Scan for the cell matching the given text and deliver its [x, y] coordinate at center. 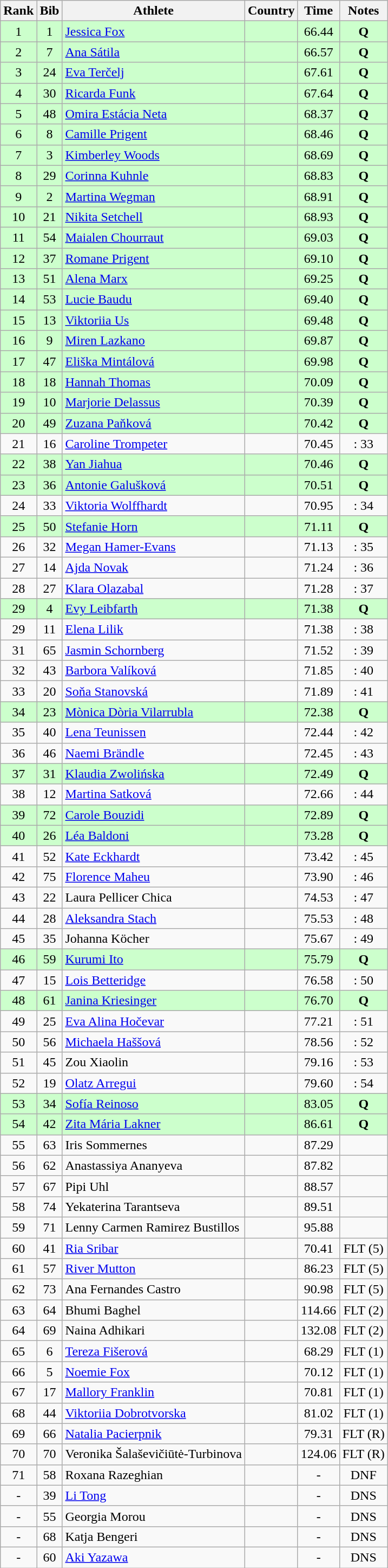
76.58 [318, 980]
Roxana Razeghian [154, 1475]
Tereza Fišerová [154, 1351]
71.24 [318, 567]
Elena Lilik [154, 630]
Zuzana Paňková [154, 423]
Carole Bouzidi [154, 815]
69.03 [318, 237]
70.51 [318, 485]
Romane Prigent [154, 258]
68.83 [318, 176]
75.53 [318, 918]
71.52 [318, 650]
: 43 [364, 753]
River Mutton [154, 1269]
Mònica Dòria Vilarrubla [154, 712]
76.70 [318, 1001]
Li Tong [154, 1495]
87.29 [318, 1145]
Michaela Haššová [154, 1042]
72 [50, 815]
Marjorie Delassus [154, 403]
: 34 [364, 506]
Yekaterina Tarantseva [154, 1207]
Nikita Setchell [154, 217]
81.02 [318, 1413]
Klaudia Zwolińska [154, 774]
Mallory Franklin [154, 1392]
Olatz Arregui [154, 1083]
87.82 [318, 1165]
: 40 [364, 671]
Iris Sommernes [154, 1145]
: 44 [364, 794]
: 36 [364, 567]
73.42 [318, 856]
70.42 [318, 423]
Johanna Köcher [154, 939]
124.06 [318, 1454]
Veronika Šalaševičiūtė-Turbinova [154, 1454]
70.46 [318, 464]
67.64 [318, 93]
Naina Adhikari [154, 1331]
78.56 [318, 1042]
90.98 [318, 1290]
70.45 [318, 444]
: 51 [364, 1021]
Léa Baldoni [154, 835]
70.81 [318, 1392]
Athlete [154, 11]
114.66 [318, 1310]
68.37 [318, 114]
Ana Fernandes Castro [154, 1290]
88.57 [318, 1186]
Zita Mária Lakner [154, 1124]
Ria Sribar [154, 1248]
71.11 [318, 526]
69.48 [318, 320]
68.93 [318, 217]
132.08 [318, 1331]
Ajda Novak [154, 567]
Bhumi Baghel [154, 1310]
Caroline Trompeter [154, 444]
73 [50, 1290]
Viktoriia Us [154, 320]
: 53 [364, 1062]
70.39 [318, 403]
Jessica Fox [154, 31]
68.46 [318, 134]
Jasmin Schornberg [154, 650]
Kurumi Ito [154, 960]
Klara Olazabal [154, 588]
95.88 [318, 1227]
Lucie Baudu [154, 300]
Eliška Mintálová [154, 361]
30 [50, 93]
68.29 [318, 1351]
74.53 [318, 897]
68.69 [318, 155]
: 38 [364, 630]
Viktoria Wolffhardt [154, 506]
Pipi Uhl [154, 1186]
68.91 [318, 196]
Natalia Pacierpnik [154, 1434]
Anastassiya Ananyeva [154, 1165]
67.61 [318, 73]
Soňa Stanovská [154, 691]
Noemie Fox [154, 1372]
Kate Eckhardt [154, 856]
79.16 [318, 1062]
75 [50, 877]
Rank [18, 11]
89.51 [318, 1207]
Antonie Galušková [154, 485]
69.40 [318, 300]
Omira Estácia Neta [154, 114]
69.98 [318, 361]
86.23 [318, 1269]
79.31 [318, 1434]
71.89 [318, 691]
Viktoriia Dobrotvorska [154, 1413]
Sofía Reinoso [154, 1104]
Corinna Kuhnle [154, 176]
Laura Pellicer Chica [154, 897]
71.85 [318, 671]
: 37 [364, 588]
70.41 [318, 1248]
Megan Hamer-Evans [154, 547]
: 41 [364, 691]
75.79 [318, 960]
77.21 [318, 1021]
73.90 [318, 877]
66.44 [318, 31]
69.10 [318, 258]
Evy Leibfarth [154, 609]
DNF [364, 1475]
: 39 [364, 650]
Maialen Chourraut [154, 237]
Florence Maheu [154, 877]
Stefanie Horn [154, 526]
Camille Prigent [154, 134]
71.28 [318, 588]
72.44 [318, 733]
: 47 [364, 897]
73.28 [318, 835]
66.57 [318, 52]
: 50 [364, 980]
72.49 [318, 774]
Ana Sátila [154, 52]
Eva Terčelj [154, 73]
71.13 [318, 547]
Yan Jiahua [154, 464]
70.95 [318, 506]
Janina Kriesinger [154, 1001]
Lois Betteridge [154, 980]
: 52 [364, 1042]
Bib [50, 11]
Hannah Thomas [154, 382]
Alena Marx [154, 279]
Barbora Valíková [154, 671]
: 54 [364, 1083]
: 49 [364, 939]
Martina Satková [154, 794]
75.67 [318, 939]
Notes [364, 11]
72.89 [318, 815]
Kimberley Woods [154, 155]
Georgia Morou [154, 1516]
72.45 [318, 753]
69.25 [318, 279]
86.61 [318, 1124]
Aki Yazawa [154, 1557]
83.05 [318, 1104]
Miren Lazkano [154, 341]
Martina Wegman [154, 196]
: 48 [364, 918]
70.12 [318, 1372]
Eva Alina Hočevar [154, 1021]
: 33 [364, 444]
Aleksandra Stach [154, 918]
72.66 [318, 794]
Ricarda Funk [154, 93]
Time [318, 11]
: 35 [364, 547]
Zou Xiaolin [154, 1062]
: 42 [364, 733]
Naemi Brändle [154, 753]
70.09 [318, 382]
Lenny Carmen Ramirez Bustillos [154, 1227]
74 [50, 1207]
Country [271, 11]
72.38 [318, 712]
: 46 [364, 877]
Katja Bengeri [154, 1537]
69.87 [318, 341]
79.60 [318, 1083]
Lena Teunissen [154, 733]
: 45 [364, 856]
